For the text-containing cell, return its midpoint in [X, Y] coordinate format. 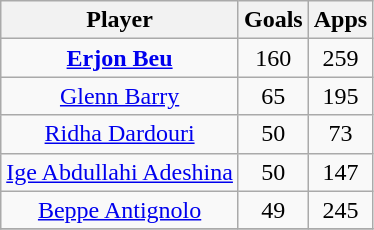
147 [340, 172]
160 [273, 58]
Apps [340, 20]
245 [340, 210]
Goals [273, 20]
73 [340, 134]
Beppe Antignolo [120, 210]
49 [273, 210]
65 [273, 96]
Glenn Barry [120, 96]
259 [340, 58]
Erjon Beu [120, 58]
Ridha Dardouri [120, 134]
Ige Abdullahi Adeshina [120, 172]
Player [120, 20]
195 [340, 96]
